Capture the cell that displays the provided text and extract its (X, Y) central coordinate. 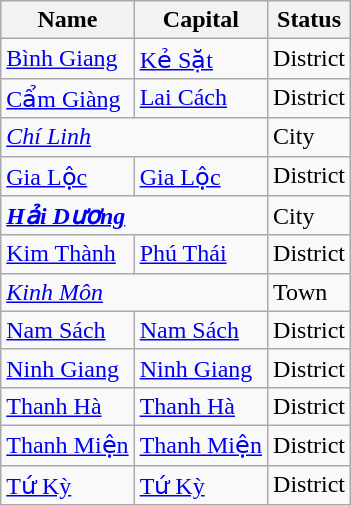
Kinh Môn (134, 292)
Kẻ Sặt (200, 59)
Cẩm Giàng (68, 98)
Phú Thái (200, 254)
Capital (200, 20)
Chí Linh (134, 137)
Kim Thành (68, 254)
Status (310, 20)
Hải Dương (134, 216)
Town (310, 292)
Name (68, 20)
Bình Giang (68, 59)
Lai Cách (200, 98)
